Provide the [x, y] coordinate of the cell's center where the given text is located.  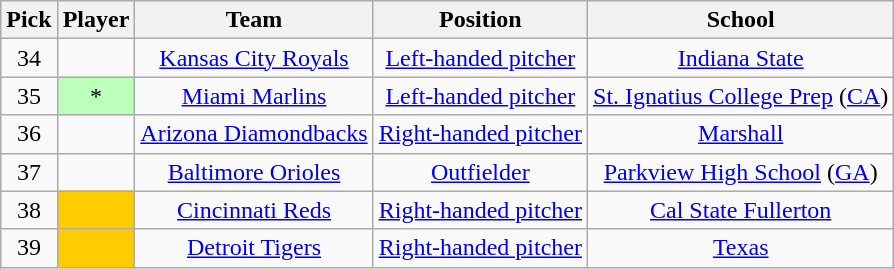
34 [29, 58]
Cincinnati Reds [254, 210]
Miami Marlins [254, 96]
* [96, 96]
Texas [741, 248]
Position [480, 20]
36 [29, 134]
Cal State Fullerton [741, 210]
37 [29, 172]
Player [96, 20]
St. Ignatius College Prep (CA) [741, 96]
Detroit Tigers [254, 248]
School [741, 20]
Kansas City Royals [254, 58]
38 [29, 210]
39 [29, 248]
Outfielder [480, 172]
Pick [29, 20]
Arizona Diamondbacks [254, 134]
Marshall [741, 134]
Indiana State [741, 58]
35 [29, 96]
Baltimore Orioles [254, 172]
Parkview High School (GA) [741, 172]
Team [254, 20]
